Locate the cell with the specified text and output its [X, Y] center coordinate. 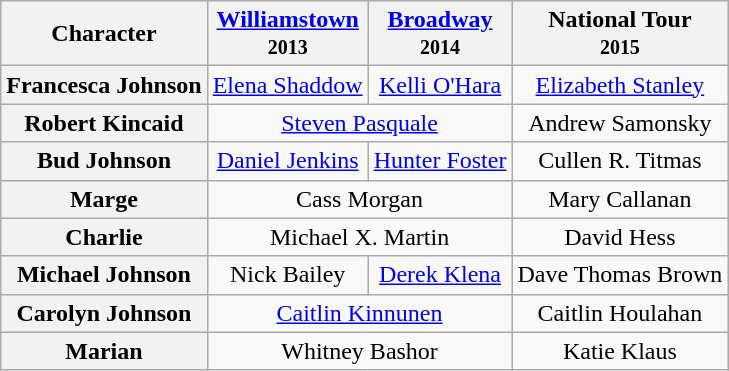
Steven Pasquale [360, 123]
Elizabeth Stanley [620, 85]
Charlie [104, 237]
Carolyn Johnson [104, 313]
National Tour2015 [620, 34]
Daniel Jenkins [288, 161]
Mary Callanan [620, 199]
David Hess [620, 237]
Hunter Foster [440, 161]
Caitlin Houlahan [620, 313]
Caitlin Kinnunen [360, 313]
Derek Klena [440, 275]
Nick Bailey [288, 275]
Katie Klaus [620, 351]
Whitney Bashor [360, 351]
Elena Shaddow [288, 85]
Marian [104, 351]
Broadway2014 [440, 34]
Character [104, 34]
Andrew Samonsky [620, 123]
Cass Morgan [360, 199]
Francesca Johnson [104, 85]
Williamstown2013 [288, 34]
Robert Kincaid [104, 123]
Kelli O'Hara [440, 85]
Cullen R. Titmas [620, 161]
Michael Johnson [104, 275]
Bud Johnson [104, 161]
Michael X. Martin [360, 237]
Dave Thomas Brown [620, 275]
Marge [104, 199]
